Extract the [X, Y] coordinate from the center of the cell holding the provided text.  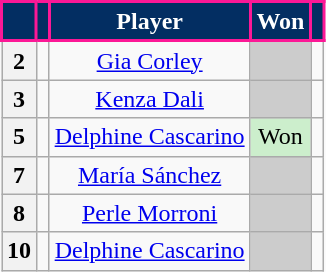
3 [20, 99]
Gia Corley [150, 60]
5 [20, 137]
Perle Morroni [150, 213]
8 [20, 213]
María Sánchez [150, 175]
7 [20, 175]
10 [20, 251]
2 [20, 60]
Player [150, 22]
Kenza Dali [150, 99]
